Extract the [x, y] coordinate from the center of the cell holding the provided text.  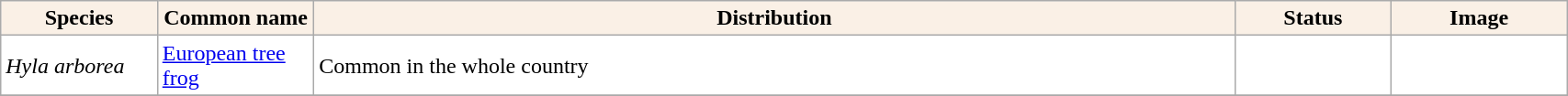
Hyla arborea [79, 66]
Image [1479, 18]
Common name [235, 18]
Distribution [774, 18]
Status [1313, 18]
Species [79, 18]
Common in the whole country [774, 66]
European tree frog [235, 66]
